Provide the (x, y) coordinate of the cell's center where the given text is located.  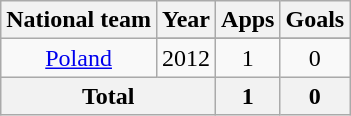
2012 (186, 58)
Poland (79, 58)
Goals (315, 20)
Year (186, 20)
Total (108, 96)
Apps (248, 20)
National team (79, 20)
